Identify which cell holds the provided text, then report its (X, Y) central coordinate. 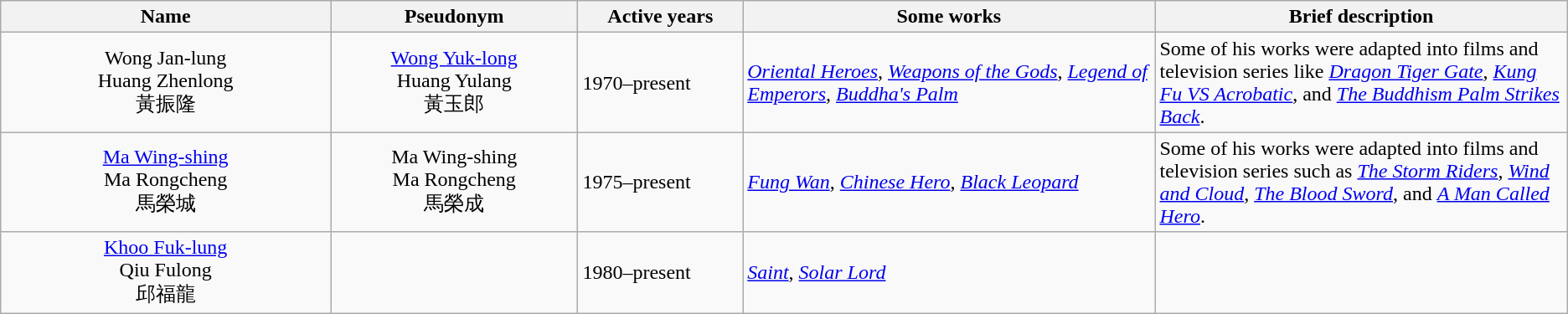
Khoo Fuk-lung Qiu Fulong 邱福龍 (166, 273)
Fung Wan, Chinese Hero, Black Leopard (949, 183)
Wong Jan-lung Huang Zhenlong 黃振隆 (166, 82)
Some of his works were adapted into films and television series such as The Storm Riders, Wind and Cloud, The Blood Sword, and A Man Called Hero. (1361, 183)
Name (166, 17)
Oriental Heroes, Weapons of the Gods, Legend of Emperors, Buddha's Palm (949, 82)
1975–present (660, 183)
Saint, Solar Lord (949, 273)
Active years (660, 17)
Ma Wing-shing Ma Rongcheng 馬榮城 (166, 183)
1980–present (660, 273)
Pseudonym (454, 17)
Ma Wing-shing Ma Rongcheng 馬榮成 (454, 183)
Some of his works were adapted into films and television series like Dragon Tiger Gate, Kung Fu VS Acrobatic, and The Buddhism Palm Strikes Back. (1361, 82)
Brief description (1361, 17)
Wong Yuk-long Huang Yulang 黃玉郎 (454, 82)
Some works (949, 17)
1970–present (660, 82)
